Extract the [x, y] coordinate from the center of the cell holding the provided text.  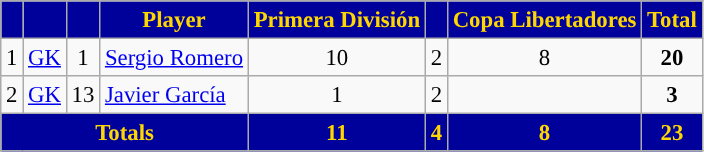
Sergio Romero [174, 58]
4 [436, 133]
Totals [125, 133]
Primera División [336, 20]
Copa Libertadores [544, 20]
10 [336, 58]
3 [672, 95]
Total [672, 20]
Javier García [174, 95]
Player [174, 20]
20 [672, 58]
23 [672, 133]
11 [336, 133]
13 [82, 95]
